Identify which cell holds the provided text, then report its [x, y] central coordinate. 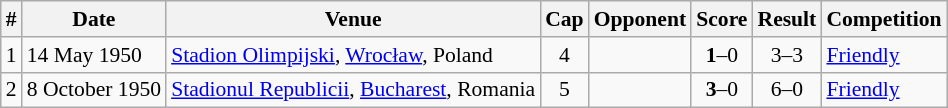
Result [786, 19]
Opponent [640, 19]
8 October 1950 [94, 90]
1 [12, 55]
Score [722, 19]
14 May 1950 [94, 55]
Venue [353, 19]
Competition [884, 19]
Stadion Olimpijski, Wrocław, Poland [353, 55]
5 [564, 90]
Stadionul Republicii, Bucharest, Romania [353, 90]
# [12, 19]
3–0 [722, 90]
Cap [564, 19]
6–0 [786, 90]
Date [94, 19]
3–3 [786, 55]
4 [564, 55]
1–0 [722, 55]
2 [12, 90]
